Identify which cell holds the provided text, then report its [x, y] central coordinate. 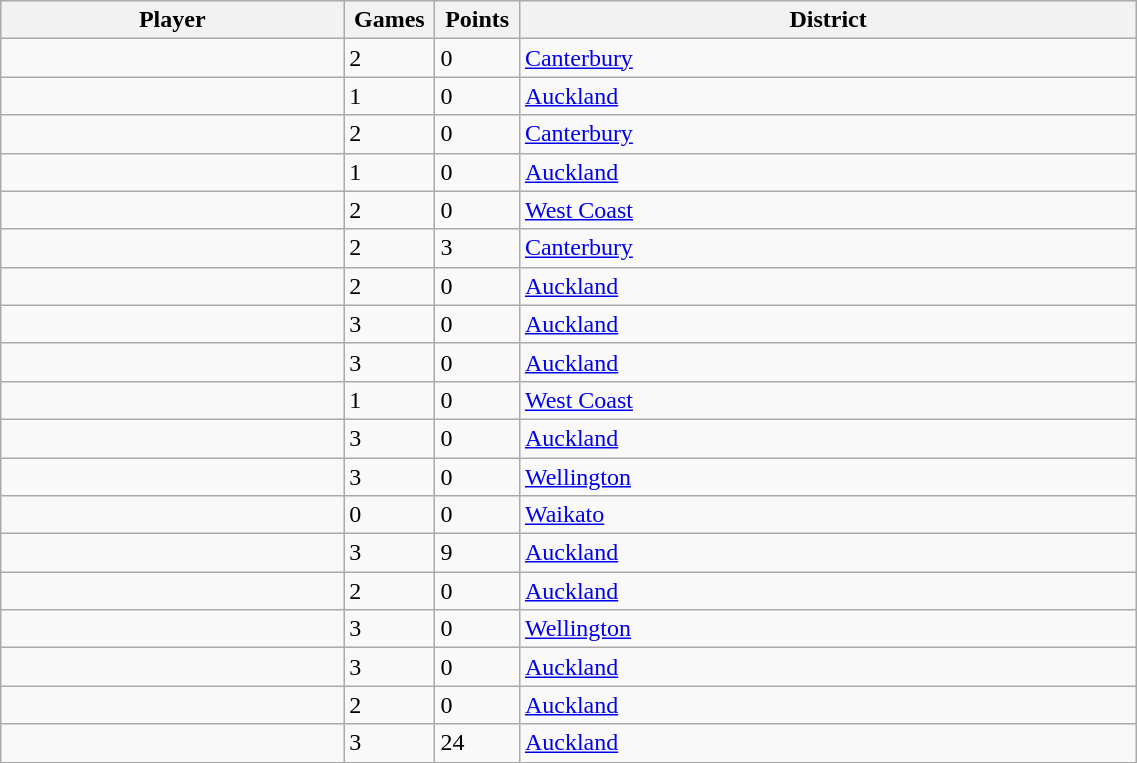
9 [477, 553]
Games [390, 20]
Player [172, 20]
Waikato [828, 515]
24 [477, 743]
Points [477, 20]
District [828, 20]
